Scan for the cell matching the given text and deliver its (X, Y) coordinate at center. 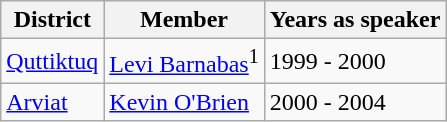
Quttiktuq (52, 62)
Levi Barnabas1 (184, 62)
2000 - 2004 (355, 102)
District (52, 20)
Years as speaker (355, 20)
1999 - 2000 (355, 62)
Kevin O'Brien (184, 102)
Member (184, 20)
Arviat (52, 102)
